Search for the cell housing the specified text and yield its (X, Y) center coordinate. 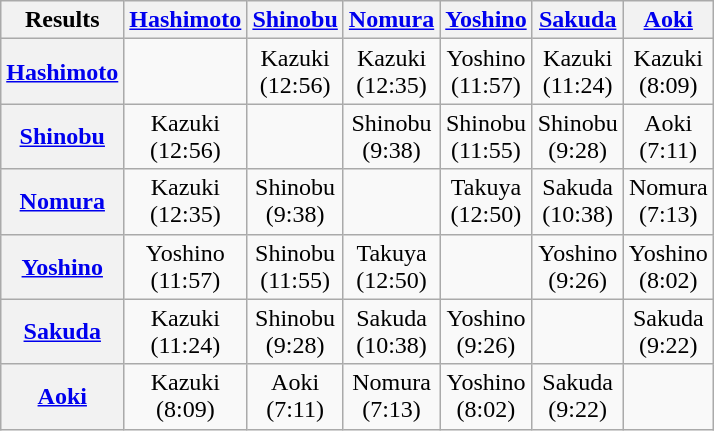
Results (62, 20)
